Search for the cell housing the specified text and yield its [x, y] center coordinate. 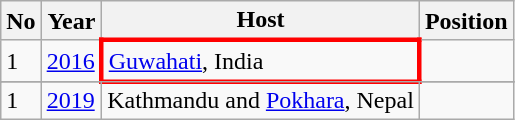
Year [72, 21]
No [21, 21]
Kathmandu and Pokhara, Nepal [261, 100]
2016 [72, 60]
Guwahati, India [261, 60]
Host [261, 21]
2019 [72, 100]
Position [466, 21]
